Pinpoint the cell where the given text exists, returning its [x, y] midpoint coordinate. 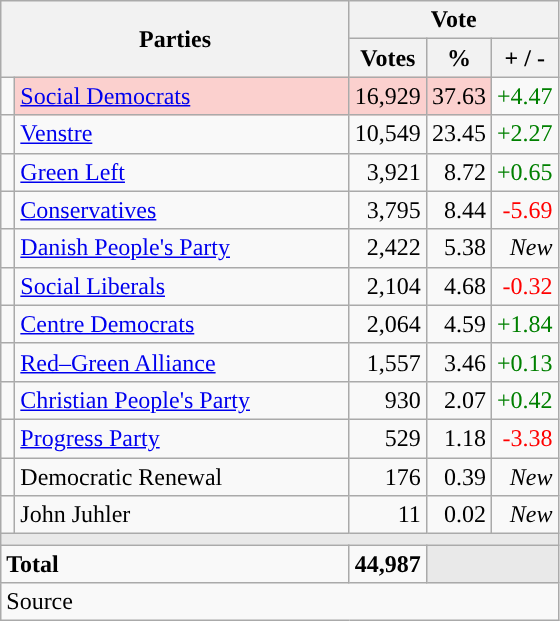
Red–Green Alliance [182, 362]
-5.69 [524, 210]
Total [176, 564]
+0.65 [524, 172]
37.63 [458, 96]
10,549 [388, 134]
44,987 [388, 564]
3,921 [388, 172]
Danish People's Party [182, 248]
Democratic Renewal [182, 477]
-0.32 [524, 286]
Parties [176, 39]
+4.47 [524, 96]
3,795 [388, 210]
+2.27 [524, 134]
3.46 [458, 362]
Source [280, 602]
8.44 [458, 210]
Social Democrats [182, 96]
1.18 [458, 438]
2,104 [388, 286]
Conservatives [182, 210]
5.38 [458, 248]
Centre Democrats [182, 324]
4.68 [458, 286]
+0.42 [524, 400]
Green Left [182, 172]
1,557 [388, 362]
0.02 [458, 515]
Vote [454, 20]
+1.84 [524, 324]
529 [388, 438]
4.59 [458, 324]
Social Liberals [182, 286]
John Juhler [182, 515]
2.07 [458, 400]
23.45 [458, 134]
930 [388, 400]
Progress Party [182, 438]
16,929 [388, 96]
Venstre [182, 134]
176 [388, 477]
2,422 [388, 248]
-3.38 [524, 438]
% [458, 58]
11 [388, 515]
+ / - [524, 58]
Christian People's Party [182, 400]
0.39 [458, 477]
2,064 [388, 324]
8.72 [458, 172]
+0.13 [524, 362]
Votes [388, 58]
